Scan for the cell matching the given text and deliver its (x, y) coordinate at center. 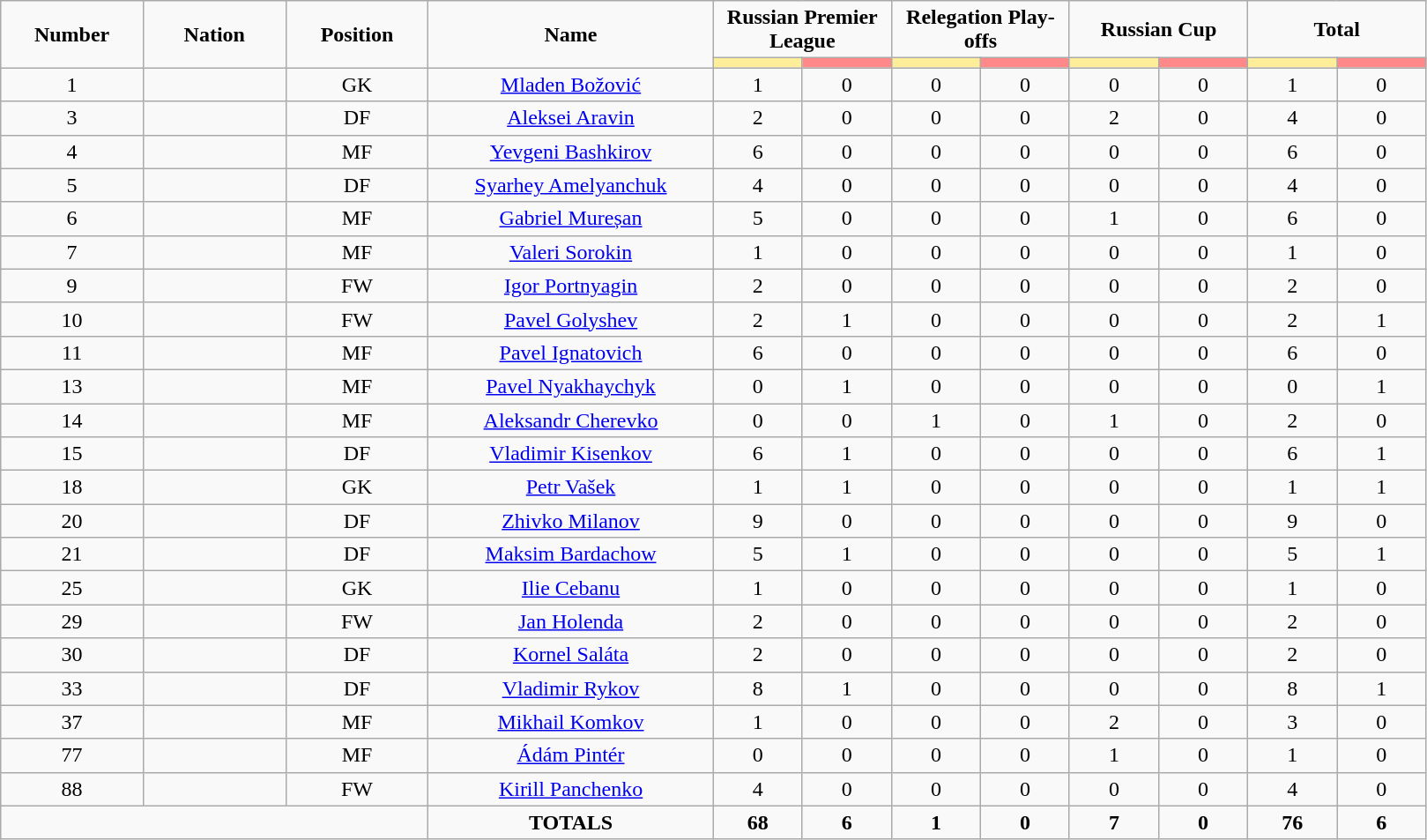
13 (72, 386)
Syarhey Amelyanchuk (571, 185)
Mladen Božović (571, 85)
88 (72, 789)
Pavel Ignatovich (571, 353)
Vladimir Kisenkov (571, 454)
Zhivko Milanov (571, 521)
Vladimir Rykov (571, 688)
Name (571, 34)
14 (72, 420)
76 (1292, 822)
20 (72, 521)
Pavel Nyakhaychyk (571, 386)
Jan Holenda (571, 621)
68 (758, 822)
Aleksei Aravin (571, 118)
30 (72, 655)
11 (72, 353)
Total (1337, 30)
21 (72, 554)
18 (72, 487)
Petr Vašek (571, 487)
Number (72, 34)
Maksim Bardachow (571, 554)
15 (72, 454)
Nation (214, 34)
Russian Premier League (802, 30)
25 (72, 588)
Ádám Pintér (571, 755)
Russian Cup (1158, 30)
Pavel Golyshev (571, 319)
Gabriel Mureșan (571, 219)
77 (72, 755)
Igor Portnyagin (571, 286)
33 (72, 688)
Kornel Saláta (571, 655)
Position (357, 34)
Yevgeni Bashkirov (571, 152)
Ilie Cebanu (571, 588)
Mikhail Komkov (571, 722)
Valeri Sorokin (571, 252)
Aleksandr Cherevko (571, 420)
29 (72, 621)
Relegation Play-offs (980, 30)
10 (72, 319)
37 (72, 722)
TOTALS (571, 822)
Kirill Panchenko (571, 789)
